From the cell containing the given text, extract its center point as [X, Y] coordinate. 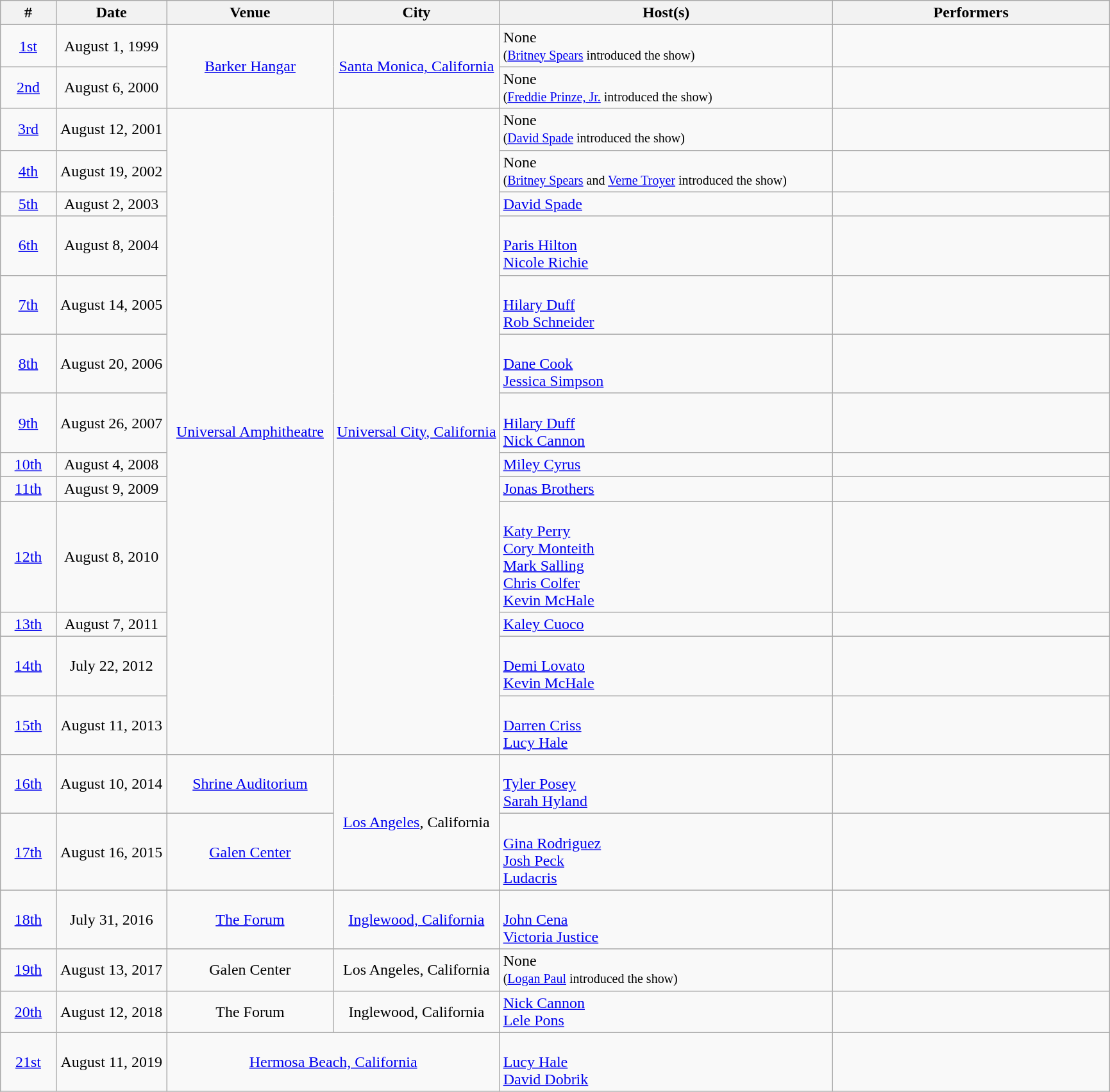
18th [28, 920]
Lucy HaleDavid Dobrik [666, 1062]
Dane CookJessica Simpson [666, 364]
# [28, 13]
2nd [28, 87]
Shrine Auditorium [250, 784]
Jonas Brothers [666, 489]
None (Britney Spears and Verne Troyer introduced the show) [666, 171]
August 2, 2003 [112, 204]
Performers [971, 13]
Paris HiltonNicole Richie [666, 246]
Miley Cyrus [666, 464]
August 13, 2017 [112, 970]
14th [28, 666]
15th [28, 725]
August 26, 2007 [112, 423]
August 11, 2019 [112, 1062]
Kaley Cuoco [666, 625]
None (Britney Spears introduced the show) [666, 46]
None (Freddie Prinze, Jr. introduced the show) [666, 87]
6th [28, 246]
Universal Amphitheatre [250, 432]
5th [28, 204]
Gina RodriguezJosh PeckLudacris [666, 852]
Universal City, California [417, 432]
Venue [250, 13]
Nick CannonLele Pons [666, 1012]
4th [28, 171]
August 11, 2013 [112, 725]
None (David Spade introduced the show) [666, 130]
August 14, 2005 [112, 305]
21st [28, 1062]
August 4, 2008 [112, 464]
None (Logan Paul introduced the show) [666, 970]
11th [28, 489]
August 20, 2006 [112, 364]
Darren CrissLucy Hale [666, 725]
August 9, 2009 [112, 489]
20th [28, 1012]
August 19, 2002 [112, 171]
10th [28, 464]
8th [28, 364]
August 12, 2001 [112, 130]
Date [112, 13]
13th [28, 625]
August 6, 2000 [112, 87]
Demi LovatoKevin McHale [666, 666]
Tyler PoseySarah Hyland [666, 784]
July 31, 2016 [112, 920]
August 1, 1999 [112, 46]
9th [28, 423]
16th [28, 784]
7th [28, 305]
19th [28, 970]
David Spade [666, 204]
John CenaVictoria Justice [666, 920]
August 7, 2011 [112, 625]
1st [28, 46]
Katy PerryCory MonteithMark SallingChris ColferKevin McHale [666, 557]
Host(s) [666, 13]
Barker Hangar [250, 67]
3rd [28, 130]
August 8, 2010 [112, 557]
August 16, 2015 [112, 852]
Santa Monica, California [417, 67]
City [417, 13]
August 10, 2014 [112, 784]
August 8, 2004 [112, 246]
Hilary DuffNick Cannon [666, 423]
July 22, 2012 [112, 666]
Hermosa Beach, California [333, 1062]
17th [28, 852]
Hilary DuffRob Schneider [666, 305]
August 12, 2018 [112, 1012]
12th [28, 557]
